From the cell containing the given text, extract its center point as [X, Y] coordinate. 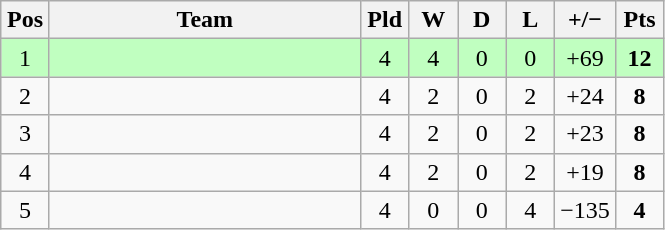
+23 [586, 134]
W [434, 20]
Pld [384, 20]
+69 [586, 58]
Team [204, 20]
Pts [640, 20]
+/− [586, 20]
L [530, 20]
3 [26, 134]
12 [640, 58]
D [482, 20]
1 [26, 58]
+24 [586, 96]
5 [26, 210]
Pos [26, 20]
−135 [586, 210]
+19 [586, 172]
